Scan for the cell matching the given text and deliver its [x, y] coordinate at center. 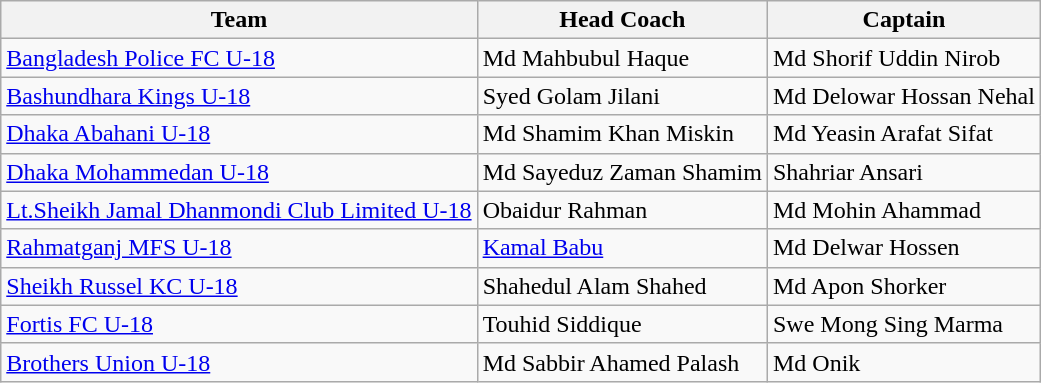
Shahriar Ansari [904, 172]
Obaidur Rahman [622, 210]
Md Yeasin Arafat Sifat [904, 134]
Fortis FC U-18 [239, 324]
Md Shorif Uddin Nirob [904, 58]
Kamal Babu [622, 248]
Swe Mong Sing Marma [904, 324]
Md Shamim Khan Miskin [622, 134]
Captain [904, 20]
Md Apon Shorker [904, 286]
Md Onik [904, 362]
Md Delwar Hossen [904, 248]
Md Mahbubul Haque [622, 58]
Md Delowar Hossan Nehal [904, 96]
Sheikh Russel KC U-18 [239, 286]
Bashundhara Kings U-18 [239, 96]
Syed Golam Jilani [622, 96]
Lt.Sheikh Jamal Dhanmondi Club Limited U-18 [239, 210]
Dhaka Mohammedan U-18 [239, 172]
Shahedul Alam Shahed [622, 286]
Md Sayeduz Zaman Shamim [622, 172]
Md Mohin Ahammad [904, 210]
Md Sabbir Ahamed Palash [622, 362]
Team [239, 20]
Touhid Siddique [622, 324]
Dhaka Abahani U-18 [239, 134]
Rahmatganj MFS U-18 [239, 248]
Brothers Union U-18 [239, 362]
Bangladesh Police FC U-18 [239, 58]
Head Coach [622, 20]
